Return [X, Y] of the center of cell containing provided text 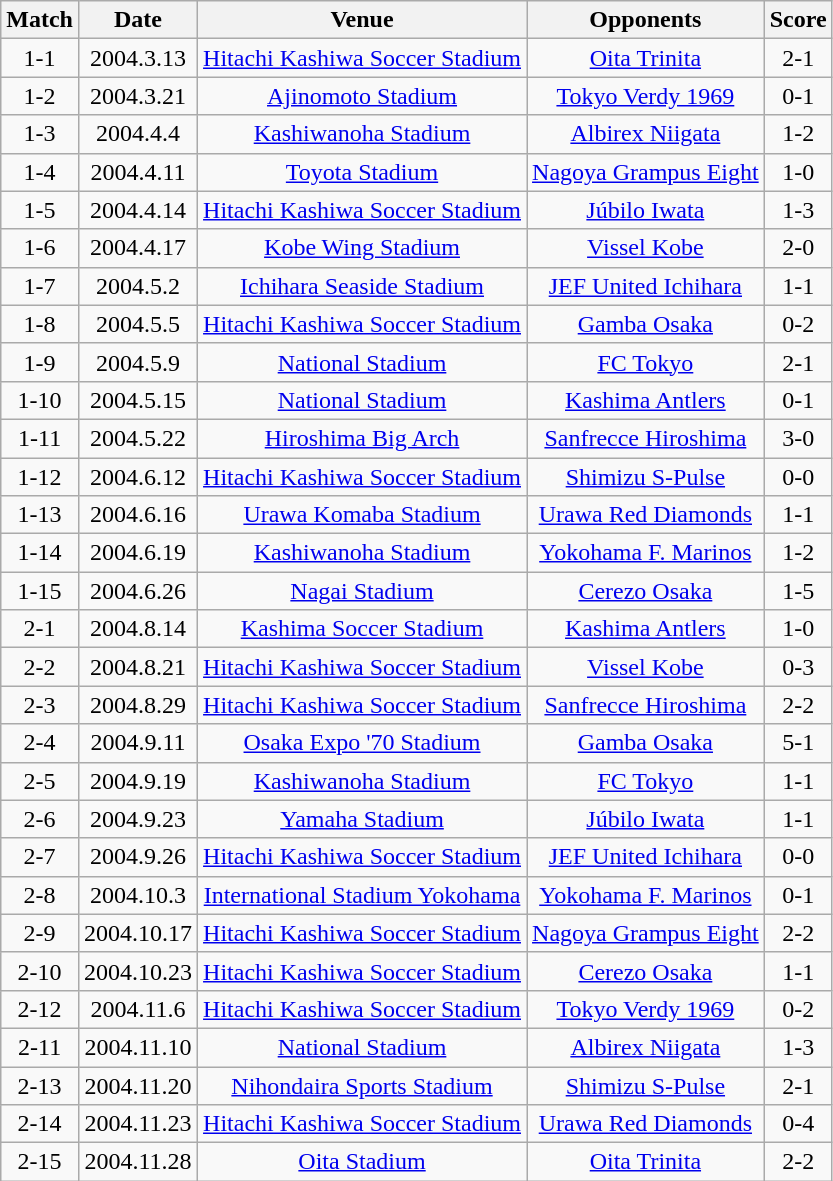
2004.10.3 [138, 895]
Match [40, 20]
2004.5.15 [138, 400]
2-14 [40, 1124]
2004.4.14 [138, 210]
2004.6.12 [138, 477]
2004.8.21 [138, 667]
2004.10.17 [138, 933]
2004.9.26 [138, 857]
Kobe Wing Stadium [362, 248]
Hiroshima Big Arch [362, 438]
2-7 [40, 857]
2004.5.2 [138, 286]
1-14 [40, 553]
0-3 [798, 667]
Ajinomoto Stadium [362, 96]
Yamaha Stadium [362, 819]
2004.5.9 [138, 362]
2004.11.10 [138, 1047]
2-3 [40, 705]
1-7 [40, 286]
International Stadium Yokohama [362, 895]
2-6 [40, 819]
2004.9.11 [138, 743]
1-15 [40, 591]
1-6 [40, 248]
Kashima Soccer Stadium [362, 629]
2004.4.4 [138, 134]
2004.5.22 [138, 438]
2-4 [40, 743]
2-11 [40, 1047]
1-9 [40, 362]
Nagai Stadium [362, 591]
Osaka Expo '70 Stadium [362, 743]
2004.8.29 [138, 705]
2004.9.19 [138, 781]
2004.6.19 [138, 553]
Date [138, 20]
2004.3.21 [138, 96]
2004.11.6 [138, 1009]
5-1 [798, 743]
0-4 [798, 1124]
Urawa Komaba Stadium [362, 515]
2004.10.23 [138, 971]
2004.6.26 [138, 591]
Opponents [646, 20]
2004.11.23 [138, 1124]
2004.8.14 [138, 629]
Nihondaira Sports Stadium [362, 1085]
1-13 [40, 515]
2004.5.5 [138, 324]
1-10 [40, 400]
2-13 [40, 1085]
2-5 [40, 781]
3-0 [798, 438]
2004.11.28 [138, 1162]
2-10 [40, 971]
2004.9.23 [138, 819]
2-0 [798, 248]
2004.4.17 [138, 248]
2004.4.11 [138, 172]
1-8 [40, 324]
2004.11.20 [138, 1085]
2004.3.13 [138, 58]
2-8 [40, 895]
2-15 [40, 1162]
1-4 [40, 172]
Venue [362, 20]
2-12 [40, 1009]
2004.6.16 [138, 515]
Toyota Stadium [362, 172]
Score [798, 20]
1-11 [40, 438]
Oita Stadium [362, 1162]
Ichihara Seaside Stadium [362, 286]
2-9 [40, 933]
1-12 [40, 477]
